Search for the cell housing the specified text and yield its [X, Y] center coordinate. 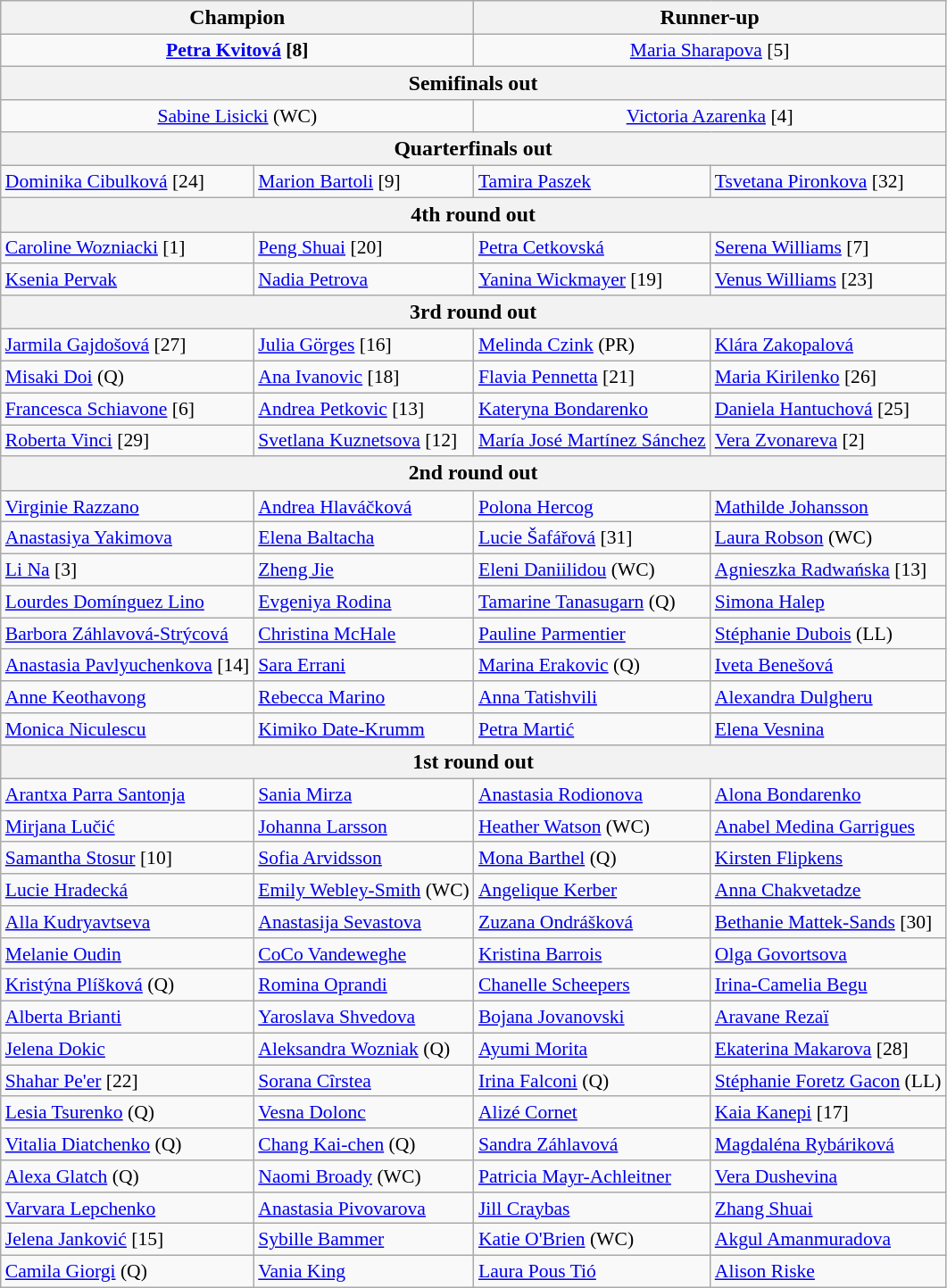
Zhang Shuai [828, 1209]
Alexa Glatch (Q) [128, 1176]
Anastasia Rodionova [593, 795]
Arantxa Parra Santonja [128, 795]
Zheng Jie [364, 570]
Ayumi Morita [593, 1050]
Lucie Hradecká [128, 890]
Tamira Paszek [593, 182]
Akgul Amanmuradova [828, 1240]
Misaki Doi (Q) [128, 378]
Barbora Záhlavová-Strýcová [128, 634]
Agnieszka Radwańska [13] [828, 570]
Eleni Daniilidou (WC) [593, 570]
Sabine Lisicki (WC) [237, 117]
Sandra Záhlavová [593, 1144]
Alona Bondarenko [828, 795]
Patricia Mayr-Achleitner [593, 1176]
2nd round out [473, 474]
Petra Martić [593, 729]
Kirsten Flipkens [828, 859]
Alberta Brianti [128, 1018]
Magdaléna Rybáriková [828, 1144]
Anna Chakvetadze [828, 890]
Anastasija Sevastova [364, 922]
Tamarine Tanasugarn (Q) [593, 602]
1st round out [473, 762]
Svetlana Kuznetsova [12] [364, 441]
Champion [237, 18]
Anabel Medina Garrigues [828, 827]
Alla Kudryavtseva [128, 922]
Melinda Czink (PR) [593, 345]
Irina-Camelia Begu [828, 985]
Semifinals out [473, 84]
Alison Riske [828, 1272]
Elena Vesnina [828, 729]
Mathilde Johansson [828, 507]
Roberta Vinci [29] [128, 441]
Sara Errani [364, 666]
Monica Niculescu [128, 729]
Iveta Benešová [828, 666]
Serena Williams [7] [828, 248]
Vesna Dolonc [364, 1113]
María José Martínez Sánchez [593, 441]
Quarterfinals out [473, 149]
Simona Halep [828, 602]
Jelena Dokic [128, 1050]
Kimiko Date-Krumm [364, 729]
Francesca Schiavone [6] [128, 409]
Yanina Wickmayer [19] [593, 280]
Camila Giorgi (Q) [128, 1272]
Lucie Šafářová [31] [593, 538]
Johanna Larsson [364, 827]
Julia Görges [16] [364, 345]
Jarmila Gajdošová [27] [128, 345]
Emily Webley-Smith (WC) [364, 890]
Stéphanie Dubois (LL) [828, 634]
Elena Baltacha [364, 538]
Aravane Rezaï [828, 1018]
Anastasia Pivovarova [364, 1209]
Shahar Pe'er [22] [128, 1081]
Vera Zvonareva [2] [828, 441]
Chang Kai-chen (Q) [364, 1144]
Bethanie Mattek-Sands [30] [828, 922]
Virginie Razzano [128, 507]
Marion Bartoli [9] [364, 182]
Ana Ivanovic [18] [364, 378]
Runner-up [710, 18]
Klára Zakopalová [828, 345]
Anne Keothavong [128, 697]
Naomi Broady (WC) [364, 1176]
Ksenia Pervak [128, 280]
Katie O'Brien (WC) [593, 1240]
Venus Williams [23] [828, 280]
Laura Robson (WC) [828, 538]
Mirjana Lučić [128, 827]
Alexandra Dulgheru [828, 697]
Jill Craybas [593, 1209]
Zuzana Ondrášková [593, 922]
Kaia Kanepi [17] [828, 1113]
Andrea Hlaváčková [364, 507]
Rebecca Marino [364, 697]
Vera Dushevina [828, 1176]
Petra Kvitová [8] [237, 51]
CoCo Vandeweghe [364, 954]
Christina McHale [364, 634]
Chanelle Scheepers [593, 985]
Laura Pous Tió [593, 1272]
Bojana Jovanovski [593, 1018]
Yaroslava Shvedova [364, 1018]
Sania Mirza [364, 795]
Caroline Wozniacki [1] [128, 248]
Jelena Janković [15] [128, 1240]
Maria Kirilenko [26] [828, 378]
Vania King [364, 1272]
Varvara Lepchenko [128, 1209]
Daniela Hantuchová [25] [828, 409]
Sorana Cîrstea [364, 1081]
Flavia Pennetta [21] [593, 378]
Vitalia Diatchenko (Q) [128, 1144]
Melanie Oudin [128, 954]
Aleksandra Wozniak (Q) [364, 1050]
Stéphanie Foretz Gacon (LL) [828, 1081]
Evgeniya Rodina [364, 602]
Olga Govortsova [828, 954]
Maria Sharapova [5] [710, 51]
Polona Hercog [593, 507]
Heather Watson (WC) [593, 827]
Lesia Tsurenko (Q) [128, 1113]
Kateryna Bondarenko [593, 409]
Sybille Bammer [364, 1240]
Angelique Kerber [593, 890]
Lourdes Domínguez Lino [128, 602]
Pauline Parmentier [593, 634]
Anastasia Pavlyuchenkova [14] [128, 666]
Ekaterina Makarova [28] [828, 1050]
Samantha Stosur [10] [128, 859]
Alizé Cornet [593, 1113]
Marina Erakovic (Q) [593, 666]
Tsvetana Pironkova [32] [828, 182]
3rd round out [473, 312]
Anna Tatishvili [593, 697]
Victoria Azarenka [4] [710, 117]
Andrea Petkovic [13] [364, 409]
Irina Falconi (Q) [593, 1081]
Mona Barthel (Q) [593, 859]
Li Na [3] [128, 570]
Peng Shuai [20] [364, 248]
Dominika Cibulková [24] [128, 182]
Romina Oprandi [364, 985]
4th round out [473, 215]
Petra Cetkovská [593, 248]
Sofia Arvidsson [364, 859]
Anastasiya Yakimova [128, 538]
Kristina Barrois [593, 954]
Nadia Petrova [364, 280]
Kristýna Plíšková (Q) [128, 985]
